Determine the [X, Y] coordinate at the center of the cell enclosing the given text.  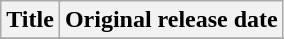
Original release date [171, 20]
Title [30, 20]
